Return (x, y) of the center of cell containing provided text 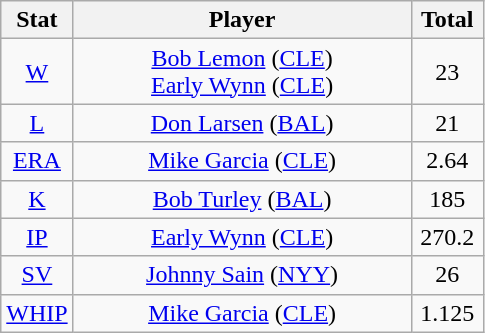
185 (447, 199)
SV (37, 275)
K (37, 199)
21 (447, 123)
Player (242, 20)
Johnny Sain (NYY) (242, 275)
Stat (37, 20)
Total (447, 20)
Early Wynn (CLE) (242, 237)
W (37, 72)
IP (37, 237)
WHIP (37, 313)
2.64 (447, 161)
ERA (37, 161)
Bob Turley (BAL) (242, 199)
23 (447, 72)
26 (447, 275)
L (37, 123)
270.2 (447, 237)
Don Larsen (BAL) (242, 123)
Bob Lemon (CLE)Early Wynn (CLE) (242, 72)
1.125 (447, 313)
